Locate the cell with the specified text and output its [x, y] center coordinate. 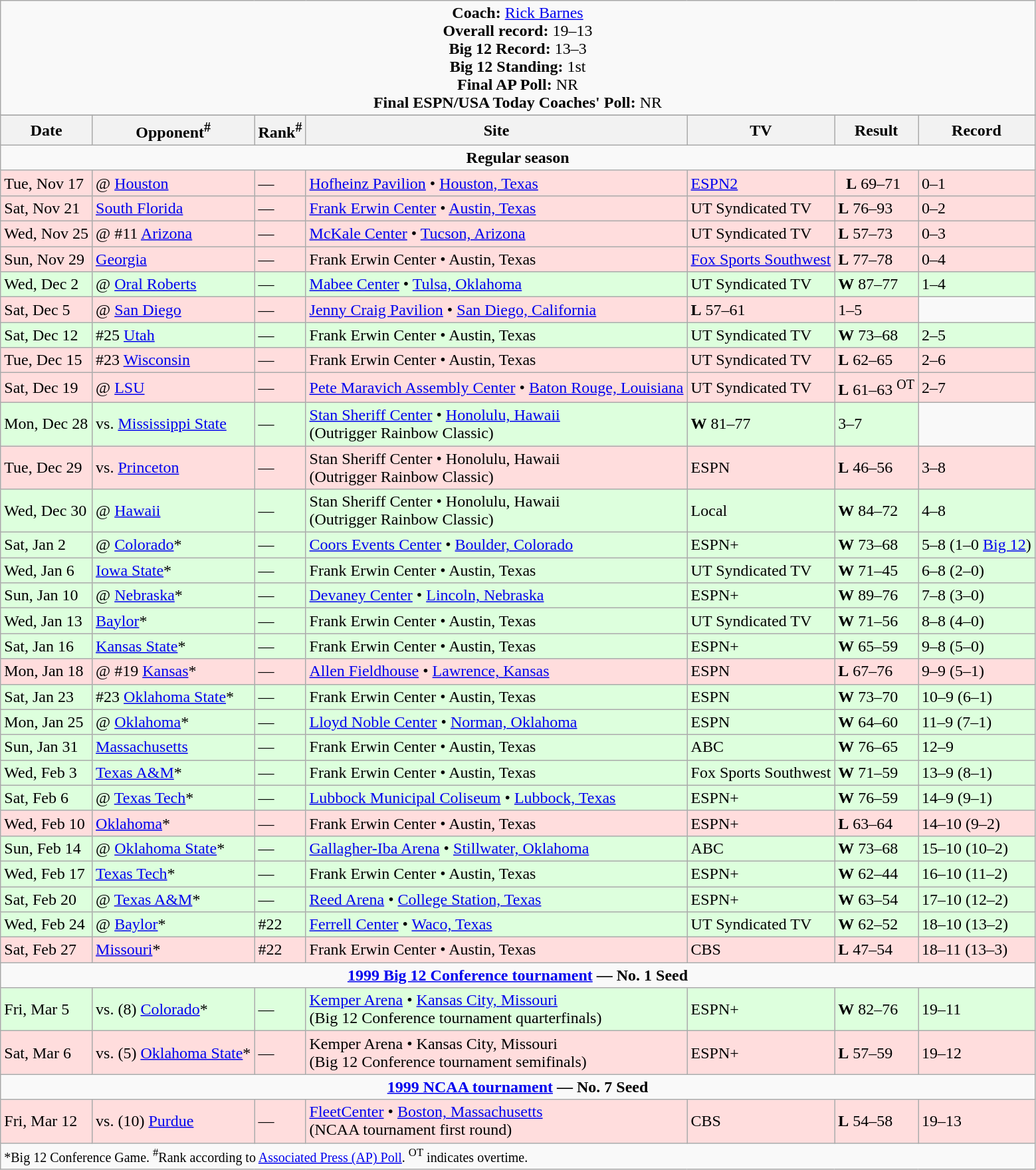
Result [877, 130]
@ Houston [173, 183]
Mon, Jan 25 [47, 722]
0–3 [977, 234]
18–10 (13–2) [977, 925]
Missouri* [173, 950]
@ #19 Kansas* [173, 671]
W 81–77 [761, 424]
@ Colorado* [173, 545]
W 82–76 [877, 1009]
Sat, Mar 6 [47, 1053]
Sun, Nov 29 [47, 259]
Coors Events Center • Boulder, Colorado [496, 545]
vs. Princeton [173, 468]
Georgia [173, 259]
W 64–60 [877, 722]
19–11 [977, 1009]
17–10 (12–2) [977, 899]
12–9 [977, 747]
Sat, Dec 5 [47, 310]
Wed, Dec 2 [47, 285]
0–1 [977, 183]
L 77–78 [877, 259]
Record [977, 130]
@ San Diego [173, 310]
Sat, Jan 23 [47, 697]
9–8 (5–0) [977, 646]
South Florida [173, 208]
19–12 [977, 1053]
19–13 [977, 1121]
Rank# [280, 130]
L 57–61 [761, 310]
@ Texas Tech* [173, 798]
Baylor* [173, 621]
L 67–76 [877, 671]
1–4 [977, 285]
W 65–59 [877, 646]
Kansas State* [173, 646]
Mabee Center • Tulsa, Oklahoma [496, 285]
Tue, Dec 15 [47, 360]
Regular season [518, 158]
W 89–76 [877, 596]
0–2 [977, 208]
18–11 (13–3) [977, 950]
Mon, Dec 28 [47, 424]
Lloyd Noble Center • Norman, Oklahoma [496, 722]
Pete Maravich Assembly Center • Baton Rouge, Louisiana [496, 388]
Sat, Dec 19 [47, 388]
1999 NCAA tournament — No. 7 Seed [518, 1087]
L 63–64 [877, 823]
@ Baylor* [173, 925]
4–8 [977, 511]
W 87–77 [877, 285]
Wed, Feb 10 [47, 823]
8–8 (4–0) [977, 621]
Wed, Feb 17 [47, 874]
Tue, Dec 29 [47, 468]
ESPN2 [761, 183]
15–10 (10–2) [977, 848]
W 71–45 [877, 570]
2–7 [977, 388]
L 57–59 [877, 1053]
W 63–54 [877, 899]
Lubbock Municipal Coliseum • Lubbock, Texas [496, 798]
Sat, Jan 2 [47, 545]
Fri, Mar 12 [47, 1121]
W 76–59 [877, 798]
0–4 [977, 259]
L 62–65 [877, 360]
W 71–59 [877, 772]
14–10 (9–2) [977, 823]
L 76–93 [877, 208]
@ LSU [173, 388]
Texas Tech* [173, 874]
vs. (5) Oklahoma State* [173, 1053]
1–5 [877, 310]
vs. Mississippi State [173, 424]
Sat, Dec 12 [47, 335]
Local [761, 511]
16–10 (11–2) [977, 874]
Sun, Feb 14 [47, 848]
Ferrell Center • Waco, Texas [496, 925]
Jenny Craig Pavilion • San Diego, California [496, 310]
13–9 (8–1) [977, 772]
vs. (10) Purdue [173, 1121]
Sat, Nov 21 [47, 208]
Texas A&M* [173, 772]
Gallagher-Iba Arena • Stillwater, Oklahoma [496, 848]
FleetCenter • Boston, Massachusetts(NCAA tournament first round) [496, 1121]
2–6 [977, 360]
Iowa State* [173, 570]
9–9 (5–1) [977, 671]
vs. (8) Colorado* [173, 1009]
@ Oral Roberts [173, 285]
Kemper Arena • Kansas City, Missouri(Big 12 Conference tournament semifinals) [496, 1053]
@ Oklahoma* [173, 722]
Wed, Jan 13 [47, 621]
#23 Oklahoma State* [173, 697]
McKale Center • Tucson, Arizona [496, 234]
Mon, Jan 18 [47, 671]
Kemper Arena • Kansas City, Missouri(Big 12 Conference tournament quarterfinals) [496, 1009]
L 61–63 OT [877, 388]
Reed Arena • College Station, Texas [496, 899]
W 71–56 [877, 621]
1999 Big 12 Conference tournament — No. 1 Seed [518, 975]
Wed, Feb 3 [47, 772]
Sun, Jan 31 [47, 747]
6–8 (2–0) [977, 570]
Sun, Jan 10 [47, 596]
Opponent# [173, 130]
@ Texas A&M* [173, 899]
Sat, Jan 16 [47, 646]
Sat, Feb 27 [47, 950]
TV [761, 130]
Wed, Nov 25 [47, 234]
Wed, Jan 6 [47, 570]
W 62–52 [877, 925]
W 73–70 [877, 697]
Massachusetts [173, 747]
14–9 (9–1) [977, 798]
L 47–54 [877, 950]
W 76–65 [877, 747]
3–8 [977, 468]
W 84–72 [877, 511]
L 57–73 [877, 234]
7–8 (3–0) [977, 596]
3–7 [877, 424]
W 62–44 [877, 874]
@ Nebraska* [173, 596]
Wed, Dec 30 [47, 511]
@ Oklahoma State* [173, 848]
L 46–56 [877, 468]
Allen Fieldhouse • Lawrence, Kansas [496, 671]
L 54–58 [877, 1121]
@ #11 Arizona [173, 234]
Date [47, 130]
Site [496, 130]
Sat, Feb 20 [47, 899]
Tue, Nov 17 [47, 183]
#23 Wisconsin [173, 360]
Sat, Feb 6 [47, 798]
Hofheinz Pavilion • Houston, Texas [496, 183]
*Big 12 Conference Game. #Rank according to Associated Press (AP) Poll. OT indicates overtime. [518, 1156]
#25 Utah [173, 335]
2–5 [977, 335]
Wed, Feb 24 [47, 925]
10–9 (6–1) [977, 697]
Oklahoma* [173, 823]
L 69–71 [877, 183]
Fri, Mar 5 [47, 1009]
@ Hawaii [173, 511]
Devaney Center • Lincoln, Nebraska [496, 596]
5–8 (1–0 Big 12) [977, 545]
11–9 (7–1) [977, 722]
Coach: Rick BarnesOverall record: 19–13Big 12 Record: 13–3Big 12 Standing: 1st Final AP Poll: NR Final ESPN/USA Today Coaches' Poll: NR [518, 58]
